Capture the cell that displays the provided text and extract its (X, Y) central coordinate. 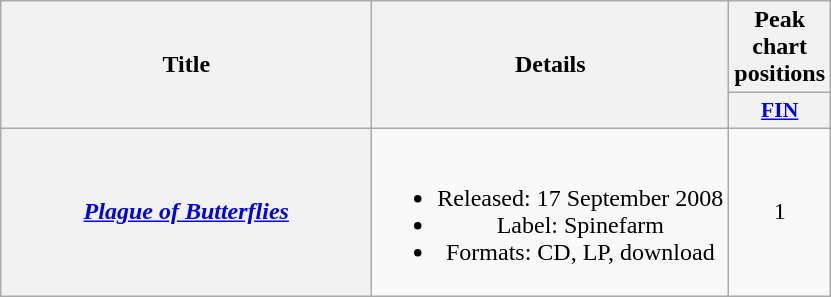
Released: 17 September 2008Label: SpinefarmFormats: CD, LP, download (550, 212)
Peak chart positions (780, 47)
Details (550, 65)
Plague of Butterflies (186, 212)
FIN (780, 111)
1 (780, 212)
Title (186, 65)
